Scan for the cell matching the given text and deliver its [X, Y] coordinate at center. 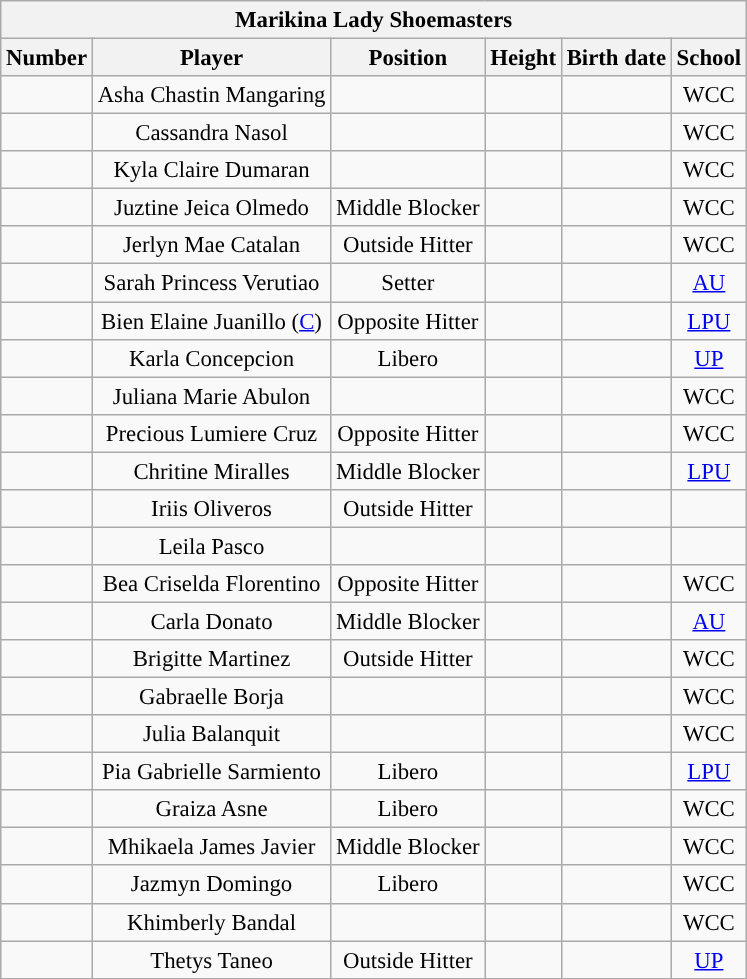
Cassandra Nasol [211, 133]
Thetys Taneo [211, 960]
Chritine Miralles [211, 471]
Iriis Oliveros [211, 509]
Julia Balanquit [211, 734]
Gabraelle Borja [211, 697]
Asha Chastin Mangaring [211, 95]
Jazmyn Domingo [211, 885]
Juztine Jeica Olmedo [211, 208]
Karla Concepcion [211, 358]
Khimberly Bandal [211, 922]
Bien Elaine Juanillo (C) [211, 321]
Kyla Claire Dumaran [211, 170]
Juliana Marie Abulon [211, 396]
Carla Donato [211, 621]
Birth date [616, 58]
School [708, 58]
Leila Pasco [211, 546]
Brigitte Martinez [211, 659]
Jerlyn Mae Catalan [211, 245]
Mhikaela James Javier [211, 847]
Bea Criselda Florentino [211, 584]
Setter [408, 283]
Graiza Asne [211, 809]
Height [523, 58]
Number [47, 58]
Precious Lumiere Cruz [211, 433]
Player [211, 58]
Marikina Lady Shoemasters [374, 20]
Pia Gabrielle Sarmiento [211, 772]
Sarah Princess Verutiao [211, 283]
Position [408, 58]
